Detect which cell encompasses the target text, then output its (X, Y) center coordinate. 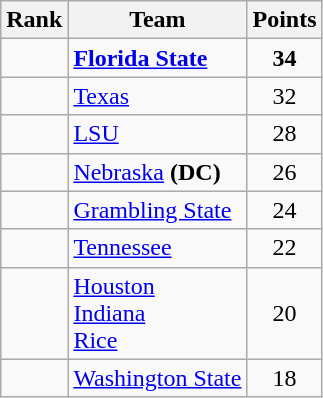
18 (284, 378)
22 (284, 248)
LSU (158, 134)
26 (284, 172)
Tennessee (158, 248)
24 (284, 210)
Points (284, 20)
Washington State (158, 378)
Rank (34, 20)
Grambling State (158, 210)
34 (284, 58)
32 (284, 96)
Team (158, 20)
Florida State (158, 58)
28 (284, 134)
20 (284, 313)
Nebraska (DC) (158, 172)
HoustonIndianaRice (158, 313)
Texas (158, 96)
